Output the (x, y) coordinate of the center of the cell containing the given text.  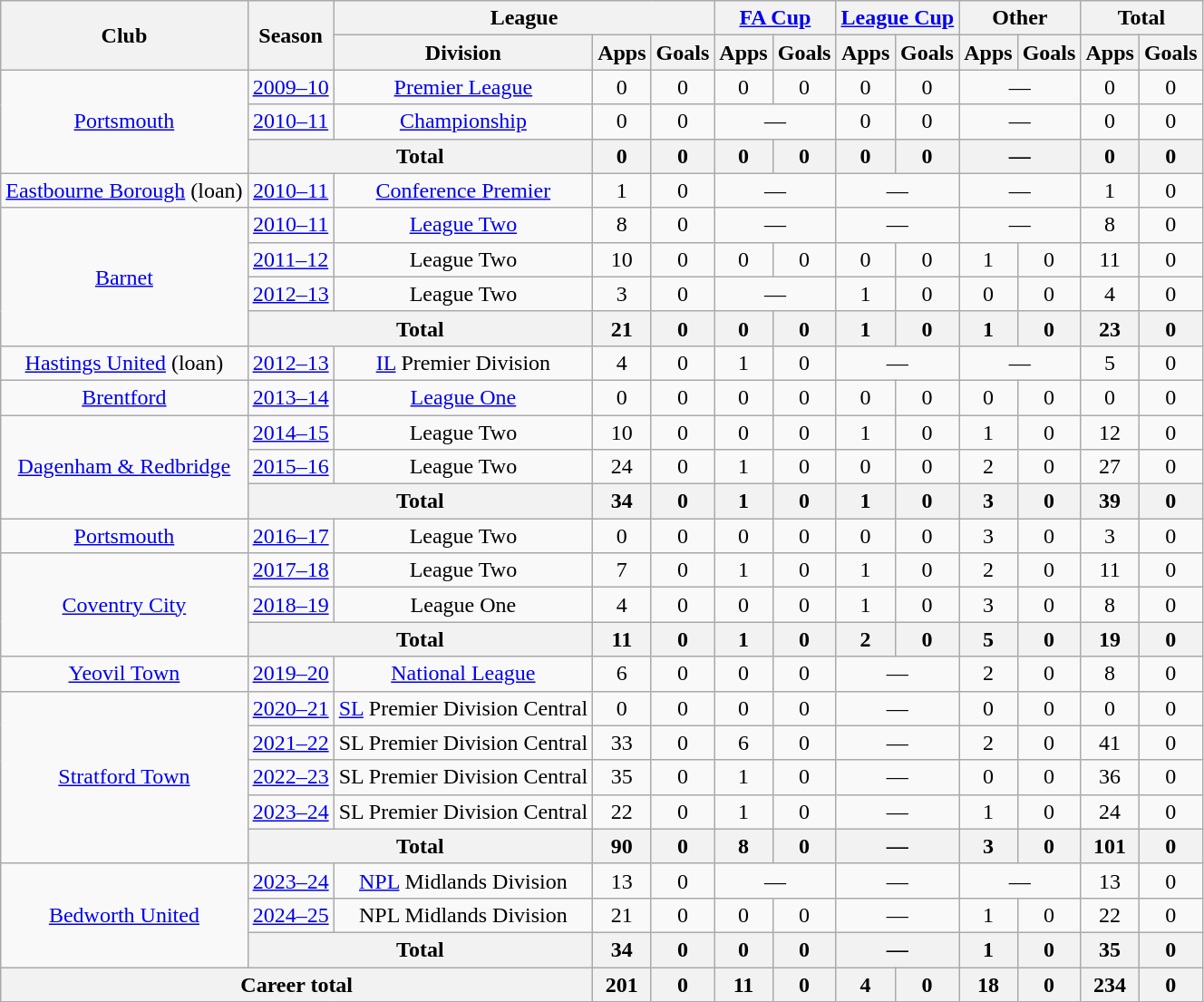
League Cup (898, 18)
2016–17 (290, 536)
2011–12 (290, 259)
Dagenham & Redbridge (124, 467)
FA Cup (775, 18)
39 (1110, 501)
Other (1020, 18)
National League (462, 674)
Championship (462, 122)
Coventry City (124, 605)
Conference Premier (462, 190)
90 (622, 846)
2021–22 (290, 743)
Club (124, 35)
12 (1110, 433)
Barnet (124, 277)
7 (622, 570)
2020–21 (290, 708)
18 (988, 984)
Career total (297, 984)
23 (1110, 328)
2013–14 (290, 397)
League (524, 18)
27 (1110, 467)
19 (1110, 639)
Brentford (124, 397)
101 (1110, 846)
IL Premier Division (462, 363)
2024–25 (290, 915)
33 (622, 743)
201 (622, 984)
41 (1110, 743)
2022–23 (290, 777)
Bedworth United (124, 915)
Premier League (462, 87)
Stratford Town (124, 777)
Season (290, 35)
Eastbourne Borough (loan) (124, 190)
234 (1110, 984)
2014–15 (290, 433)
Yeovil Town (124, 674)
2009–10 (290, 87)
2019–20 (290, 674)
2015–16 (290, 467)
Hastings United (loan) (124, 363)
2018–19 (290, 605)
Division (462, 53)
36 (1110, 777)
2017–18 (290, 570)
